Determine the (X, Y) coordinate at the center of the cell enclosing the given text.  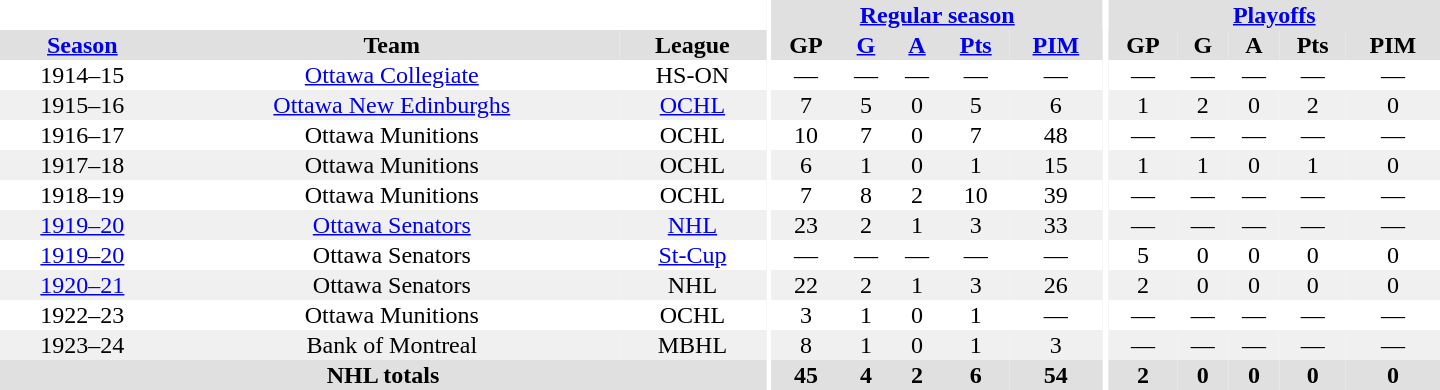
22 (806, 285)
15 (1056, 165)
4 (866, 375)
MBHL (692, 345)
39 (1056, 195)
33 (1056, 225)
HS-ON (692, 75)
Playoffs (1274, 15)
1916–17 (82, 135)
26 (1056, 285)
54 (1056, 375)
Team (392, 45)
Regular season (938, 15)
45 (806, 375)
1923–24 (82, 345)
1920–21 (82, 285)
1917–18 (82, 165)
1915–16 (82, 105)
23 (806, 225)
1914–15 (82, 75)
48 (1056, 135)
Bank of Montreal (392, 345)
1922–23 (82, 315)
Ottawa New Edinburghs (392, 105)
St-Cup (692, 255)
Season (82, 45)
League (692, 45)
Ottawa Collegiate (392, 75)
NHL totals (383, 375)
1918–19 (82, 195)
